Return (X, Y) of the center of cell containing provided text 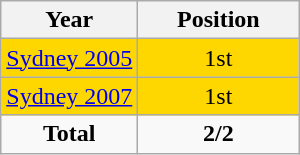
Year (70, 20)
2/2 (218, 134)
Total (70, 134)
Sydney 2007 (70, 96)
Position (218, 20)
Sydney 2005 (70, 58)
